For the text-containing cell, return its midpoint in [X, Y] coordinate format. 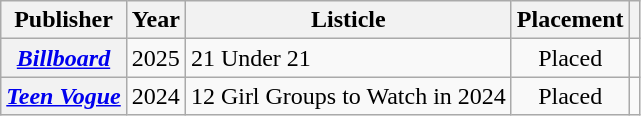
Year [156, 20]
Teen Vogue [64, 96]
21 Under 21 [348, 58]
12 Girl Groups to Watch in 2024 [348, 96]
2024 [156, 96]
Billboard [64, 58]
Publisher [64, 20]
Listicle [348, 20]
2025 [156, 58]
Placement [570, 20]
